Determine the [x, y] coordinate at the center of the cell enclosing the given text.  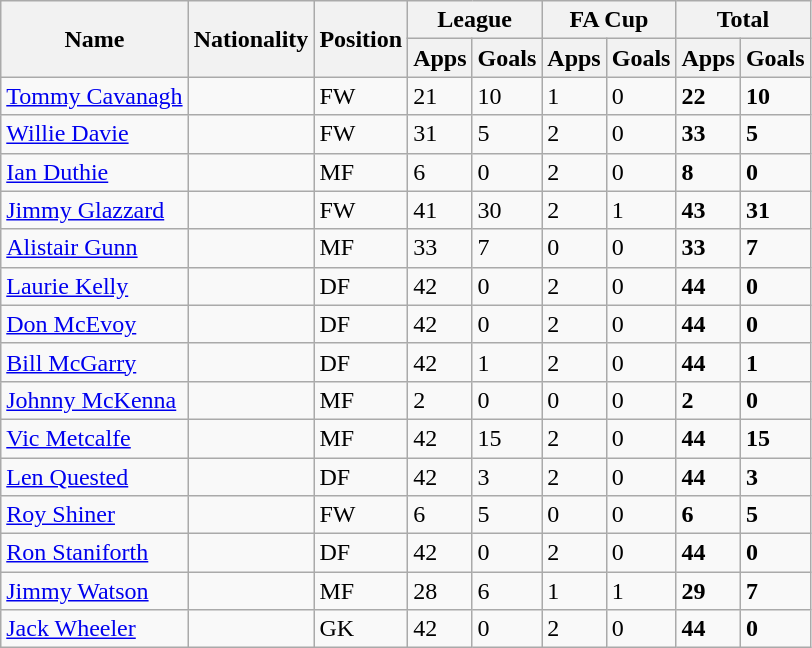
League [475, 20]
Willie Davie [94, 134]
Len Quested [94, 477]
Vic Metcalfe [94, 438]
Name [94, 39]
Johnny McKenna [94, 400]
22 [708, 96]
41 [440, 210]
Tommy Cavanagh [94, 96]
Ian Duthie [94, 172]
30 [507, 210]
Jack Wheeler [94, 629]
Alistair Gunn [94, 248]
Jimmy Watson [94, 591]
43 [708, 210]
Total [743, 20]
21 [440, 96]
Position [361, 39]
28 [440, 591]
FA Cup [609, 20]
29 [708, 591]
8 [708, 172]
Don McEvoy [94, 324]
Laurie Kelly [94, 286]
Nationality [251, 39]
Jimmy Glazzard [94, 210]
Roy Shiner [94, 515]
Ron Staniforth [94, 553]
GK [361, 629]
Bill McGarry [94, 362]
